Scan for the cell matching the given text and deliver its (x, y) coordinate at center. 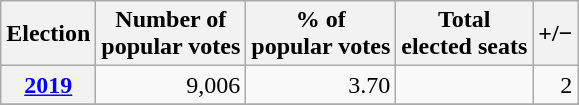
Totalelected seats (464, 34)
2 (556, 85)
+/− (556, 34)
% ofpopular votes (321, 34)
Number ofpopular votes (171, 34)
Election (48, 34)
9,006 (171, 85)
2019 (48, 85)
3.70 (321, 85)
